Return [X, Y] of the center of cell containing provided text 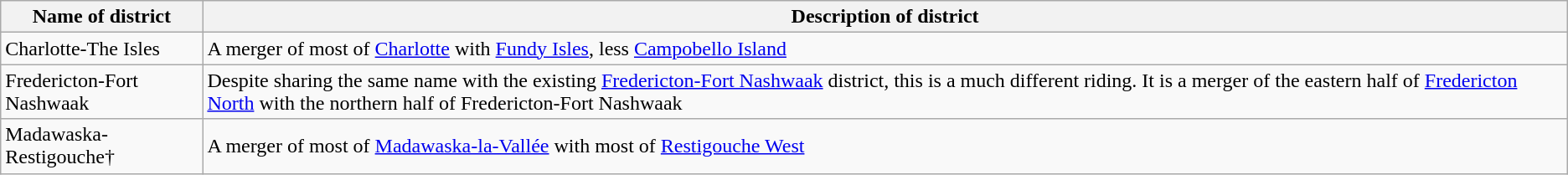
Description of district [885, 17]
Madawaska-Restigouche† [102, 146]
Charlotte-The Isles [102, 49]
Fredericton-Fort Nashwaak [102, 92]
A merger of most of Charlotte with Fundy Isles, less Campobello Island [885, 49]
Name of district [102, 17]
A merger of most of Madawaska-la-Vallée with most of Restigouche West [885, 146]
